Return the (x, y) coordinate for the center point of the cell that contains the specified text.  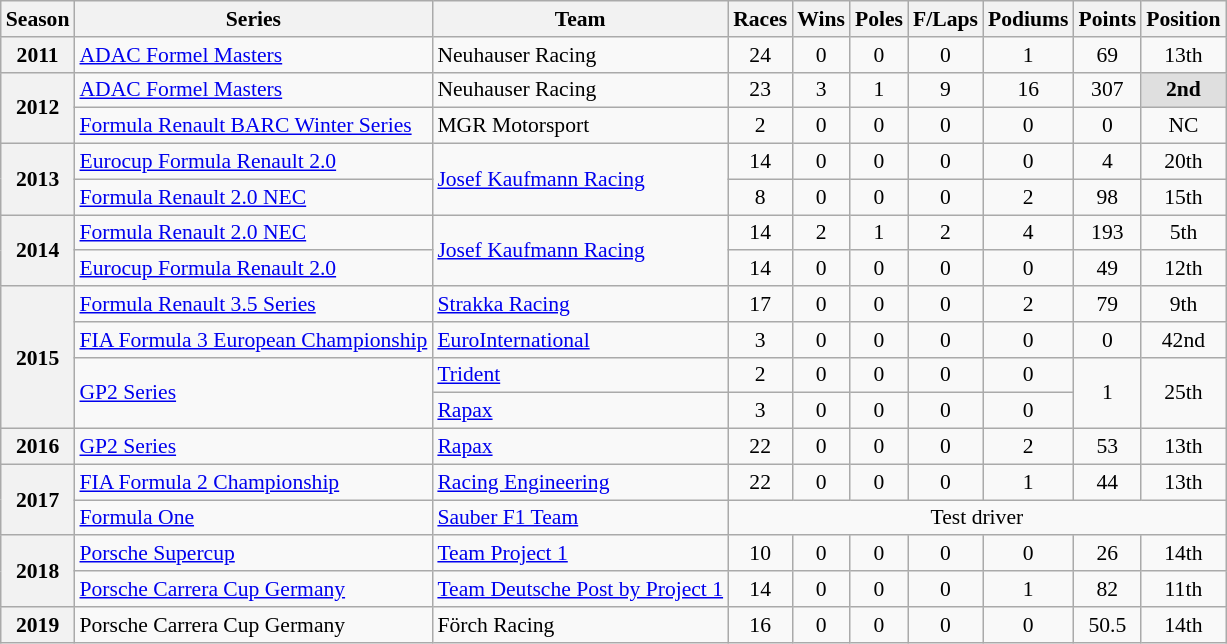
Formula Renault 3.5 Series (253, 304)
23 (760, 90)
Races (760, 19)
Sauber F1 Team (580, 518)
12th (1183, 269)
FIA Formula 2 Championship (253, 482)
25th (1183, 392)
2018 (38, 572)
9 (946, 90)
307 (1107, 90)
Wins (821, 19)
Racing Engineering (580, 482)
Points (1107, 19)
2014 (38, 250)
Formula One (253, 518)
Formula Renault BARC Winter Series (253, 126)
Team Project 1 (580, 554)
79 (1107, 304)
2015 (38, 357)
15th (1183, 197)
Test driver (977, 518)
24 (760, 55)
8 (760, 197)
Förch Racing (580, 625)
98 (1107, 197)
49 (1107, 269)
Position (1183, 19)
5th (1183, 233)
2012 (38, 108)
17 (760, 304)
9th (1183, 304)
2017 (38, 500)
11th (1183, 589)
82 (1107, 589)
Trident (580, 375)
26 (1107, 554)
Poles (879, 19)
53 (1107, 447)
Season (38, 19)
Podiums (1028, 19)
FIA Formula 3 European Championship (253, 340)
F/Laps (946, 19)
Strakka Racing (580, 304)
Series (253, 19)
50.5 (1107, 625)
10 (760, 554)
Team (580, 19)
2011 (38, 55)
193 (1107, 233)
Porsche Supercup (253, 554)
EuroInternational (580, 340)
20th (1183, 162)
2016 (38, 447)
Team Deutsche Post by Project 1 (580, 589)
44 (1107, 482)
69 (1107, 55)
2nd (1183, 90)
NC (1183, 126)
2013 (38, 180)
MGR Motorsport (580, 126)
42nd (1183, 340)
2019 (38, 625)
